Determine the [X, Y] coordinate at the center of the cell enclosing the given text.  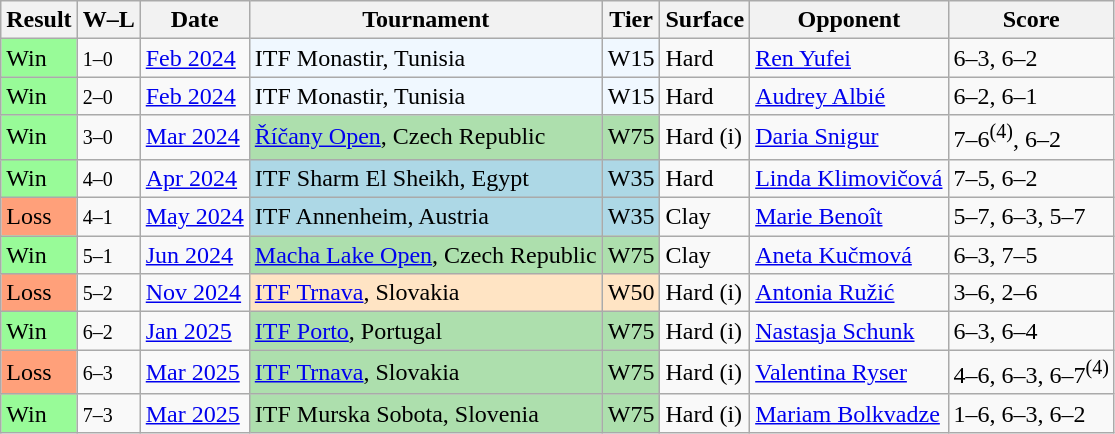
6–3, 6–4 [1031, 331]
Jan 2025 [194, 331]
Aneta Kučmová [849, 255]
Surface [705, 20]
6–2 [108, 331]
Marie Benoît [849, 217]
6–3 [108, 372]
May 2024 [194, 217]
Linda Klimovičová [849, 178]
5–1 [108, 255]
5–2 [108, 293]
6–2, 6–1 [1031, 96]
5–7, 6–3, 5–7 [1031, 217]
ITF Porto, Portugal [426, 331]
Result [39, 20]
4–1 [108, 217]
ITF Murska Sobota, Slovenia [426, 413]
7–3 [108, 413]
6–3, 7–5 [1031, 255]
4–0 [108, 178]
6–3, 6–2 [1031, 58]
Tournament [426, 20]
Nov 2024 [194, 293]
ITF Annenheim, Austria [426, 217]
Říčany Open, Czech Republic [426, 138]
Macha Lake Open, Czech Republic [426, 255]
Audrey Albié [849, 96]
Nastasja Schunk [849, 331]
Antonia Ružić [849, 293]
Apr 2024 [194, 178]
Valentina Ryser [849, 372]
Ren Yufei [849, 58]
2–0 [108, 96]
Mariam Bolkvadze [849, 413]
Score [1031, 20]
ITF Sharm El Sheikh, Egypt [426, 178]
4–6, 6–3, 6–7(4) [1031, 372]
7–5, 6–2 [1031, 178]
1–6, 6–3, 6–2 [1031, 413]
Opponent [849, 20]
W–L [108, 20]
3–0 [108, 138]
Mar 2024 [194, 138]
Date [194, 20]
7–6(4), 6–2 [1031, 138]
Tier [631, 20]
1–0 [108, 58]
W50 [631, 293]
Daria Snigur [849, 138]
3–6, 2–6 [1031, 293]
Jun 2024 [194, 255]
